Locate the cell with the specified text and output its (x, y) center coordinate. 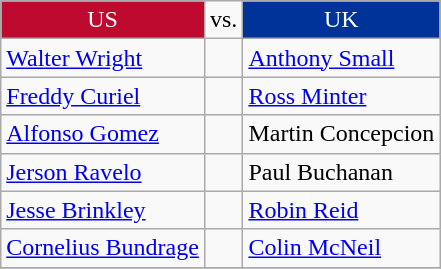
Martin Concepcion (342, 134)
US (103, 20)
Ross Minter (342, 96)
Freddy Curiel (103, 96)
Walter Wright (103, 58)
UK (342, 20)
Jerson Ravelo (103, 172)
Colin McNeil (342, 248)
Robin Reid (342, 210)
Jesse Brinkley (103, 210)
Anthony Small (342, 58)
Cornelius Bundrage (103, 248)
Alfonso Gomez (103, 134)
vs. (223, 20)
Paul Buchanan (342, 172)
